Return [X, Y] of the center of cell containing provided text 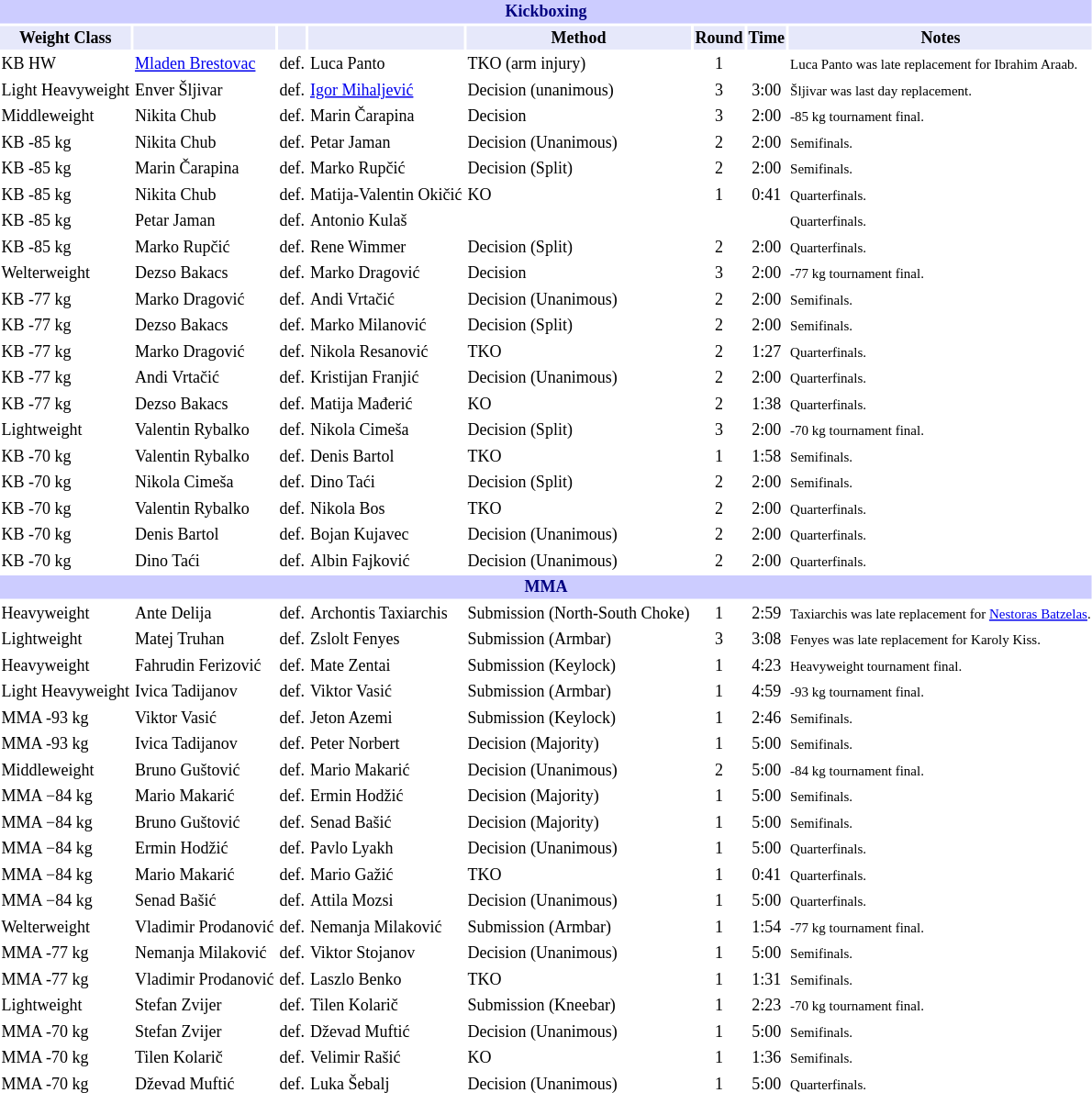
Rene Wimmer [385, 247]
Peter Norbert [385, 744]
Round [719, 38]
1:36 [767, 1058]
1:27 [767, 351]
Bojan Kujavec [385, 535]
1:58 [767, 456]
Attila Mozsi [385, 901]
Kickboxing [546, 12]
Ante Delija [204, 614]
Pavlo Lyakh [385, 849]
Luca Panto [385, 64]
4:23 [767, 665]
MMA [546, 587]
Marko Milanović [385, 326]
4:59 [767, 692]
Igor Mihaljević [385, 91]
Mario Gažić [385, 875]
Dževad Muftić [385, 1032]
KB HW [65, 64]
Antonio Kulaš [385, 221]
Time [767, 38]
Mate Zentai [385, 665]
3:00 [767, 91]
Matija Mađerić [385, 405]
Mladen Brestovac [204, 64]
Matej Truhan [204, 640]
Albin Fajković [385, 561]
Submission (Kneebar) [578, 1006]
1:31 [767, 979]
TKO (arm injury) [578, 64]
Decision (unanimous) [578, 91]
Archontis Taxiarchis [385, 614]
Laszlo Benko [385, 979]
3:08 [767, 640]
Enver Šljivar [204, 91]
Fahrudin Ferizović [204, 665]
1:38 [767, 405]
Jeton Azemi [385, 719]
Nikola Resanović [385, 351]
Nikola Bos [385, 509]
Matija-Valentin Okičić [385, 195]
Weight Class [65, 38]
Method [578, 38]
2:59 [767, 614]
Submission (North-South Choke) [578, 614]
1:54 [767, 928]
Zslolt Fenyes [385, 640]
2:23 [767, 1006]
2:46 [767, 719]
Kristijan Franjić [385, 378]
Viktor Stojanov [385, 954]
Velimir Rašić [385, 1058]
